From the cell containing the given text, extract its center point as (x, y) coordinate. 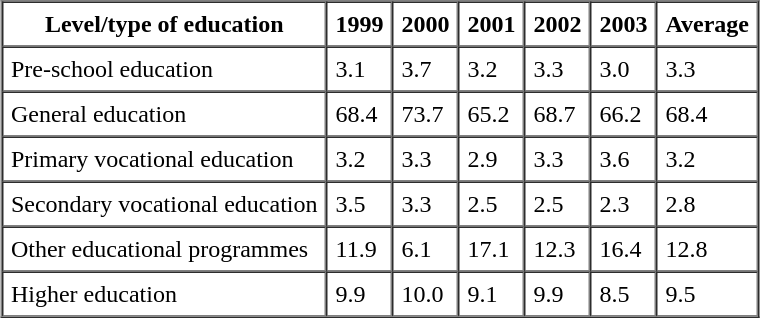
12.8 (708, 248)
Other educational programmes (164, 248)
Average (708, 24)
Pre-school education (164, 68)
16.4 (624, 248)
6.1 (426, 248)
3.7 (426, 68)
3.0 (624, 68)
1999 (360, 24)
3.6 (624, 158)
3.1 (360, 68)
2.9 (492, 158)
Primary vocational education (164, 158)
65.2 (492, 114)
Higher education (164, 294)
2000 (426, 24)
8.5 (624, 294)
2.3 (624, 204)
2002 (558, 24)
2.8 (708, 204)
10.0 (426, 294)
73.7 (426, 114)
Level/type of education (164, 24)
Secondary vocational education (164, 204)
9.1 (492, 294)
9.5 (708, 294)
3.5 (360, 204)
General education (164, 114)
68.7 (558, 114)
66.2 (624, 114)
11.9 (360, 248)
17.1 (492, 248)
12.3 (558, 248)
2003 (624, 24)
2001 (492, 24)
